Capture the cell that displays the provided text and extract its (X, Y) central coordinate. 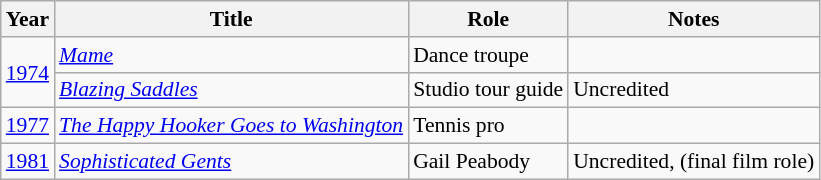
1977 (28, 126)
Year (28, 19)
Studio tour guide (488, 90)
Mame (231, 55)
1974 (28, 72)
Role (488, 19)
Tennis pro (488, 126)
1981 (28, 162)
Uncredited (694, 90)
Sophisticated Gents (231, 162)
Blazing Saddles (231, 90)
Uncredited, (final film role) (694, 162)
Gail Peabody (488, 162)
Title (231, 19)
Notes (694, 19)
The Happy Hooker Goes to Washington (231, 126)
Dance troupe (488, 55)
